Detect which cell encompasses the target text, then output its (x, y) center coordinate. 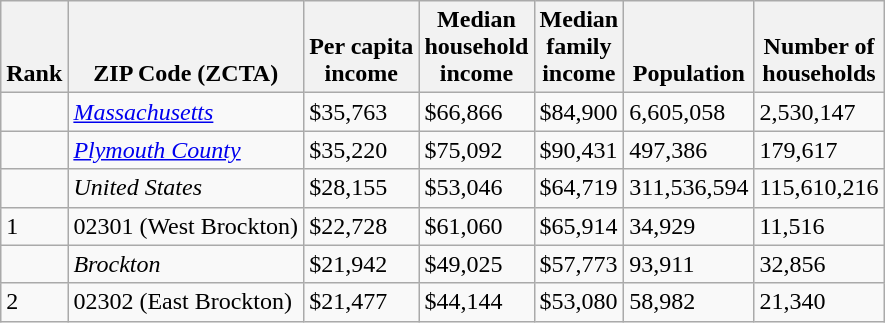
179,617 (819, 150)
93,911 (689, 264)
$35,220 (362, 150)
$66,866 (476, 112)
Population (689, 47)
$28,155 (362, 188)
Plymouth County (186, 150)
$21,942 (362, 264)
Rank (34, 47)
United States (186, 188)
$53,046 (476, 188)
21,340 (819, 302)
$84,900 (579, 112)
$21,477 (362, 302)
1 (34, 226)
$64,719 (579, 188)
Brockton (186, 264)
$22,728 (362, 226)
6,605,058 (689, 112)
497,386 (689, 150)
$35,763 (362, 112)
2 (34, 302)
11,516 (819, 226)
58,982 (689, 302)
02301 (West Brockton) (186, 226)
$75,092 (476, 150)
$53,080 (579, 302)
Per capitaincome (362, 47)
ZIP Code (ZCTA) (186, 47)
$61,060 (476, 226)
Medianhouseholdincome (476, 47)
$90,431 (579, 150)
311,536,594 (689, 188)
34,929 (689, 226)
$44,144 (476, 302)
$57,773 (579, 264)
Massachusetts (186, 112)
$49,025 (476, 264)
$65,914 (579, 226)
02302 (East Brockton) (186, 302)
Medianfamilyincome (579, 47)
2,530,147 (819, 112)
32,856 (819, 264)
Number ofhouseholds (819, 47)
115,610,216 (819, 188)
